Detect which cell encompasses the target text, then output its [x, y] center coordinate. 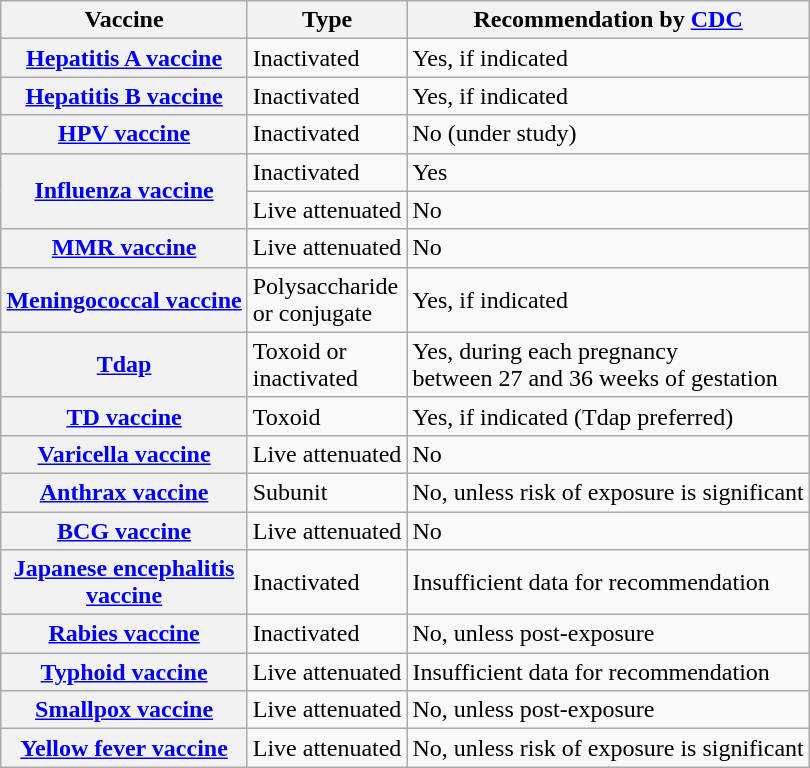
Influenza vaccine [124, 191]
Polysaccharide or conjugate [327, 300]
BCG vaccine [124, 531]
Rabies vaccine [124, 634]
Varicella vaccine [124, 454]
Yes [608, 172]
Anthrax vaccine [124, 492]
Subunit [327, 492]
MMR vaccine [124, 248]
Toxoid or inactivated [327, 364]
Hepatitis B vaccine [124, 96]
Japanese encephalitis vaccine [124, 582]
Smallpox vaccine [124, 710]
Recommendation by CDC [608, 20]
Yellow fever vaccine [124, 748]
Tdap [124, 364]
Meningococcal vaccine [124, 300]
Typhoid vaccine [124, 672]
Yes, during each pregnancy between 27 and 36 weeks of gestation [608, 364]
Yes, if indicated (Tdap preferred) [608, 416]
No (under study) [608, 134]
HPV vaccine [124, 134]
Vaccine [124, 20]
Type [327, 20]
Hepatitis A vaccine [124, 58]
TD vaccine [124, 416]
Toxoid [327, 416]
